Search for the cell housing the specified text and yield its [X, Y] center coordinate. 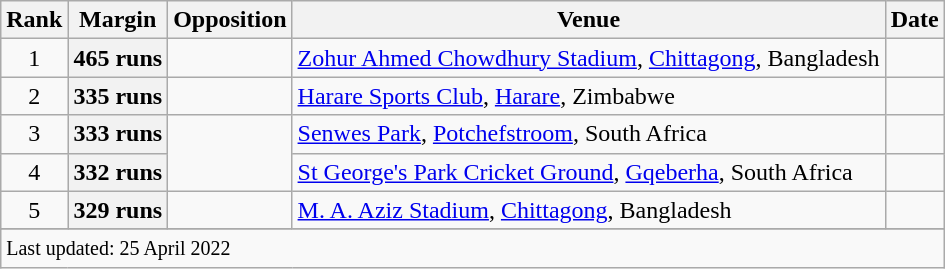
Margin [118, 20]
Senwes Park, Potchefstroom, South Africa [588, 134]
333 runs [118, 134]
3 [34, 134]
4 [34, 172]
332 runs [118, 172]
Venue [588, 20]
M. A. Aziz Stadium, Chittagong, Bangladesh [588, 210]
Zohur Ahmed Chowdhury Stadium, Chittagong, Bangladesh [588, 58]
Rank [34, 20]
5 [34, 210]
2 [34, 96]
Opposition [230, 20]
Date [914, 20]
Harare Sports Club, Harare, Zimbabwe [588, 96]
329 runs [118, 210]
St George's Park Cricket Ground, Gqeberha, South Africa [588, 172]
Last updated: 25 April 2022 [472, 248]
465 runs [118, 58]
335 runs [118, 96]
1 [34, 58]
